Locate the cell with the specified text and output its (X, Y) center coordinate. 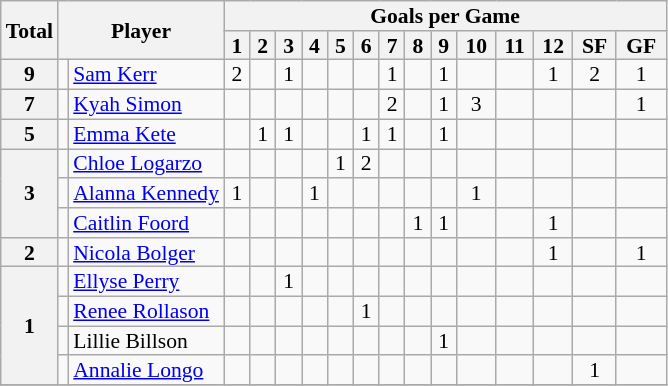
11 (515, 46)
Nicola Bolger (146, 253)
SF (595, 46)
Ellyse Perry (146, 282)
8 (418, 46)
Lillie Billson (146, 341)
GF (641, 46)
Sam Kerr (146, 75)
6 (366, 46)
Player (141, 30)
Renee Rollason (146, 312)
Total (30, 30)
Goals per Game (445, 16)
Caitlin Foord (146, 223)
Chloe Logarzo (146, 164)
10 (476, 46)
4 (315, 46)
Emma Kete (146, 134)
Annalie Longo (146, 371)
Alanna Kennedy (146, 193)
12 (554, 46)
Kyah Simon (146, 105)
